Identify which cell holds the provided text, then report its [X, Y] central coordinate. 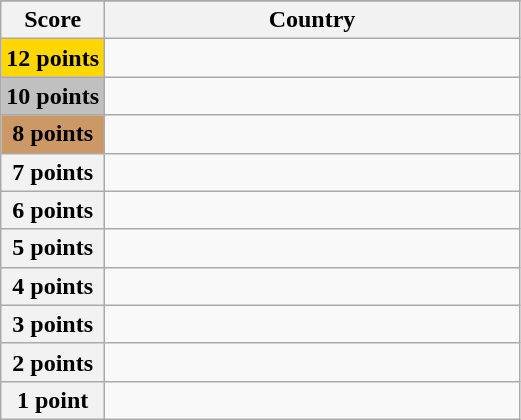
2 points [53, 362]
Score [53, 20]
4 points [53, 286]
1 point [53, 400]
10 points [53, 96]
7 points [53, 172]
3 points [53, 324]
Country [312, 20]
12 points [53, 58]
8 points [53, 134]
5 points [53, 248]
6 points [53, 210]
